Capture the cell that displays the provided text and extract its [x, y] central coordinate. 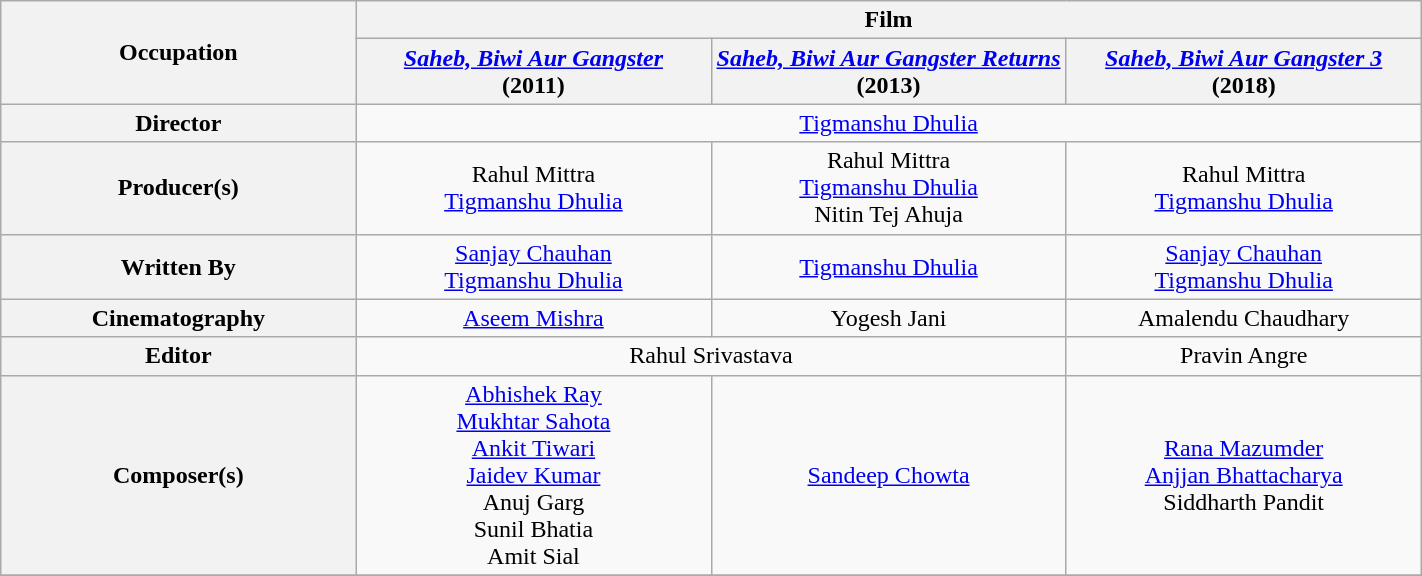
Sandeep Chowta [888, 475]
Abhishek RayMukhtar SahotaAnkit TiwariJaidev KumarAnuj GargSunil BhatiaAmit Sial [534, 475]
Saheb, Biwi Aur Gangster 3(2018) [1244, 72]
Cinematography [178, 318]
Producer(s) [178, 188]
Rahul Mittra Tigmanshu Dhulia Nitin Tej Ahuja [888, 188]
Saheb, Biwi Aur Gangster Returns (2013) [888, 72]
Amalendu Chaudhary [1244, 318]
Saheb, Biwi Aur Gangster (2011) [534, 72]
Occupation [178, 52]
Pravin Angre [1244, 356]
Written By [178, 266]
Director [178, 123]
Rana Mazumder Anjjan BhattacharyaSiddharth Pandit [1244, 475]
Aseem Mishra [534, 318]
Yogesh Jani [888, 318]
Rahul Srivastava [711, 356]
Film [888, 20]
Composer(s) [178, 475]
Editor [178, 356]
